Pinpoint the cell where the given text exists, returning its [X, Y] midpoint coordinate. 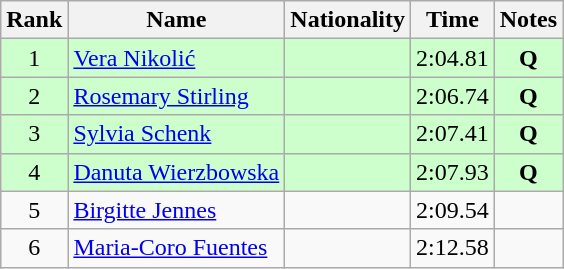
Nationality [348, 20]
2:12.58 [453, 248]
Vera Nikolić [176, 58]
Rank [34, 20]
5 [34, 210]
Sylvia Schenk [176, 134]
2:06.74 [453, 96]
Maria-Coro Fuentes [176, 248]
2:04.81 [453, 58]
6 [34, 248]
2:09.54 [453, 210]
Rosemary Stirling [176, 96]
2:07.41 [453, 134]
Name [176, 20]
1 [34, 58]
3 [34, 134]
Time [453, 20]
4 [34, 172]
Birgitte Jennes [176, 210]
2 [34, 96]
Notes [528, 20]
Danuta Wierzbowska [176, 172]
2:07.93 [453, 172]
